Provide the [X, Y] coordinate of the cell's center where the given text is located.  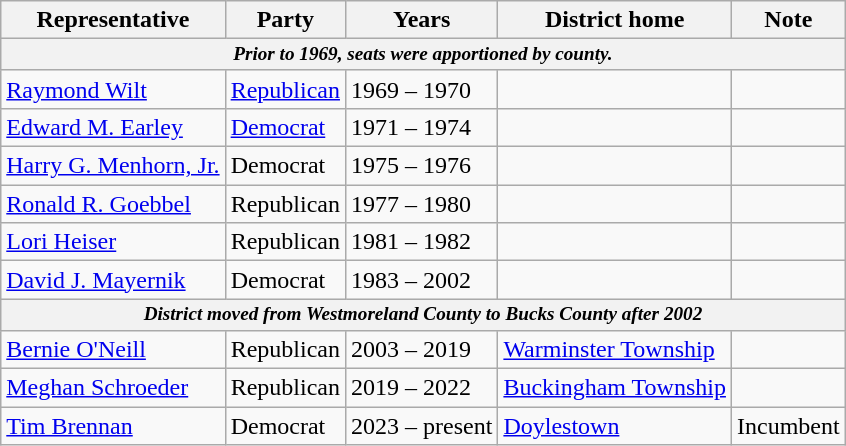
Edward M. Earley [113, 128]
1981 – 1982 [421, 242]
1975 – 1976 [421, 166]
Incumbent [788, 426]
Buckingham Township [615, 388]
District moved from Westmoreland County to Bucks County after 2002 [423, 315]
1977 – 1980 [421, 204]
2019 – 2022 [421, 388]
Warminster Township [615, 349]
District home [615, 20]
Ronald R. Goebbel [113, 204]
Tim Brennan [113, 426]
Lori Heiser [113, 242]
2023 – present [421, 426]
2003 – 2019 [421, 349]
Meghan Schroeder [113, 388]
1969 – 1970 [421, 89]
Party [285, 20]
Harry G. Menhorn, Jr. [113, 166]
Representative [113, 20]
David J. Mayernik [113, 280]
1971 – 1974 [421, 128]
Raymond Wilt [113, 89]
Prior to 1969, seats were apportioned by county. [423, 55]
Note [788, 20]
Years [421, 20]
Bernie O'Neill [113, 349]
1983 – 2002 [421, 280]
Doylestown [615, 426]
